Output the (X, Y) coordinate of the center of the cell containing the given text.  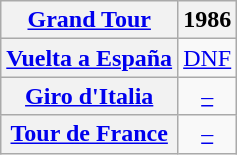
DNF (208, 58)
Tour de France (90, 134)
Giro d'Italia (90, 96)
Vuelta a España (90, 58)
Grand Tour (90, 20)
1986 (208, 20)
